Locate the cell with the specified text and output its (x, y) center coordinate. 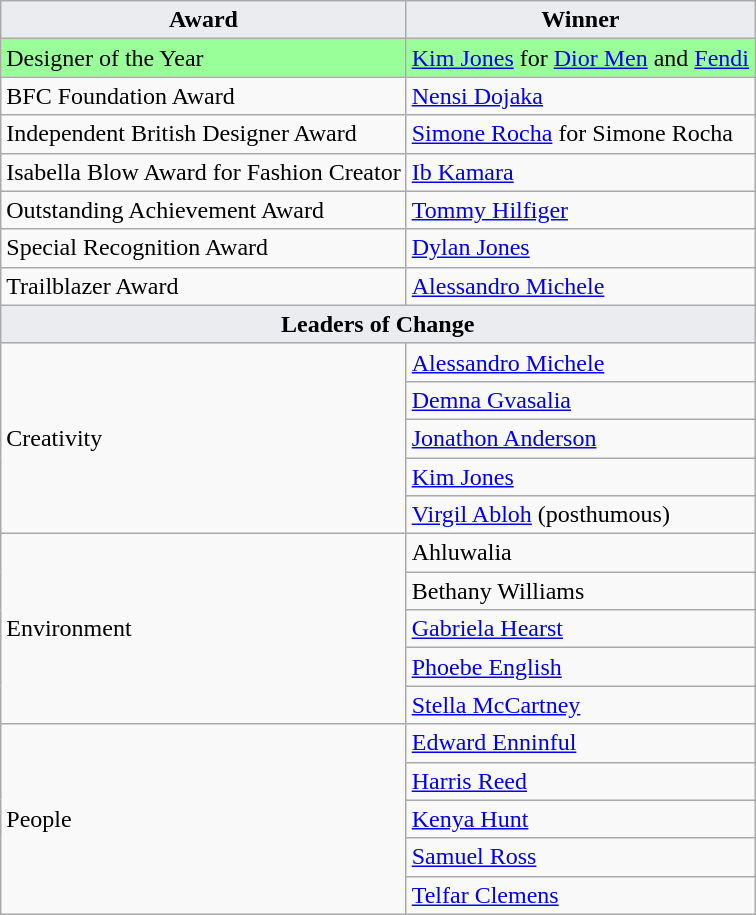
Trailblazer Award (204, 286)
Samuel Ross (580, 857)
Gabriela Hearst (580, 629)
People (204, 819)
Award (204, 20)
Simone Rocha for Simone Rocha (580, 134)
Nensi Dojaka (580, 96)
Virgil Abloh (posthumous) (580, 515)
Harris Reed (580, 781)
Phoebe English (580, 667)
Demna Gvasalia (580, 400)
Creativity (204, 438)
Kenya Hunt (580, 819)
Edward Enninful (580, 743)
Designer of the Year (204, 58)
Kim Jones (580, 477)
Leaders of Change (378, 324)
Kim Jones for Dior Men and Fendi (580, 58)
Outstanding Achievement Award (204, 210)
Stella McCartney (580, 705)
Independent British Designer Award (204, 134)
Tommy Hilfiger (580, 210)
Bethany Williams (580, 591)
Telfar Clemens (580, 895)
Dylan Jones (580, 248)
Isabella Blow Award for Fashion Creator (204, 172)
Ib Kamara (580, 172)
Environment (204, 629)
Jonathon Anderson (580, 438)
Ahluwalia (580, 553)
BFC Foundation Award (204, 96)
Winner (580, 20)
Special Recognition Award (204, 248)
